Return the (x, y) coordinate for the center point of the cell that contains the specified text.  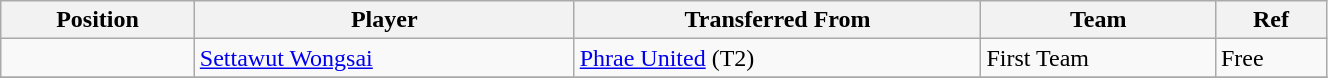
Team (1098, 20)
Ref (1270, 20)
First Team (1098, 58)
Phrae United (T2) (778, 58)
Free (1270, 58)
Position (98, 20)
Player (384, 20)
Transferred From (778, 20)
Settawut Wongsai (384, 58)
